Scan for the cell matching the given text and deliver its (X, Y) coordinate at center. 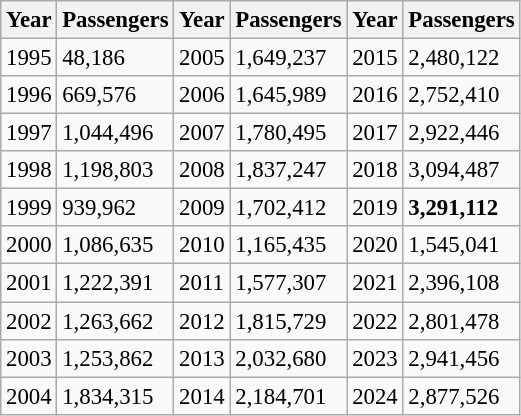
2011 (202, 283)
2009 (202, 208)
1,545,041 (462, 245)
2019 (375, 208)
2015 (375, 58)
2,922,446 (462, 133)
2,184,701 (288, 396)
2005 (202, 58)
1,645,989 (288, 95)
2014 (202, 396)
2018 (375, 170)
2012 (202, 321)
2,396,108 (462, 283)
1999 (29, 208)
1997 (29, 133)
2020 (375, 245)
669,576 (116, 95)
2006 (202, 95)
3,291,112 (462, 208)
2008 (202, 170)
1,577,307 (288, 283)
1,702,412 (288, 208)
48,186 (116, 58)
939,962 (116, 208)
1996 (29, 95)
2,752,410 (462, 95)
2001 (29, 283)
1,198,803 (116, 170)
2002 (29, 321)
2,941,456 (462, 358)
2024 (375, 396)
2004 (29, 396)
1,815,729 (288, 321)
1,649,237 (288, 58)
1,780,495 (288, 133)
1,263,662 (116, 321)
1,837,247 (288, 170)
2007 (202, 133)
1,086,635 (116, 245)
2016 (375, 95)
1,044,496 (116, 133)
1,834,315 (116, 396)
2,801,478 (462, 321)
1,165,435 (288, 245)
1,253,862 (116, 358)
2021 (375, 283)
2,877,526 (462, 396)
2003 (29, 358)
2,032,680 (288, 358)
3,094,487 (462, 170)
2023 (375, 358)
2,480,122 (462, 58)
1,222,391 (116, 283)
1995 (29, 58)
1998 (29, 170)
2017 (375, 133)
2013 (202, 358)
2000 (29, 245)
2022 (375, 321)
2010 (202, 245)
